Extract the (X, Y) coordinate from the center of the cell holding the provided text.  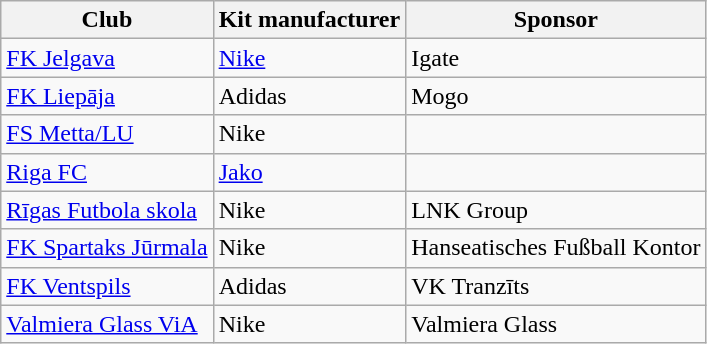
Hanseatisches Fußball Kontor (556, 248)
FK Liepāja (107, 96)
Mogo (556, 96)
Club (107, 20)
Igate (556, 58)
Sponsor (556, 20)
Valmiera Glass (556, 324)
Rīgas Futbola skola (107, 210)
FK Jelgava (107, 58)
Kit manufacturer (310, 20)
Jako (310, 172)
LNK Group (556, 210)
FK Ventspils (107, 286)
Riga FC (107, 172)
Valmiera Glass ViA (107, 324)
FS Metta/LU (107, 134)
FK Spartaks Jūrmala (107, 248)
VK Tranzīts (556, 286)
